Scan for the cell matching the given text and deliver its (X, Y) coordinate at center. 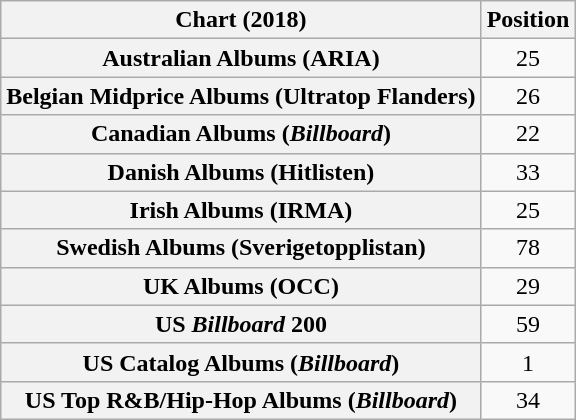
Chart (2018) (241, 20)
US Top R&B/Hip-Hop Albums (Billboard) (241, 400)
Danish Albums (Hitlisten) (241, 172)
29 (528, 286)
Irish Albums (IRMA) (241, 210)
26 (528, 96)
UK Albums (OCC) (241, 286)
1 (528, 362)
59 (528, 324)
US Billboard 200 (241, 324)
78 (528, 248)
33 (528, 172)
US Catalog Albums (Billboard) (241, 362)
Position (528, 20)
22 (528, 134)
Belgian Midprice Albums (Ultratop Flanders) (241, 96)
34 (528, 400)
Australian Albums (ARIA) (241, 58)
Canadian Albums (Billboard) (241, 134)
Swedish Albums (Sverigetopplistan) (241, 248)
